Find where the given text appears and provide that cell's center as [x, y] coordinate. 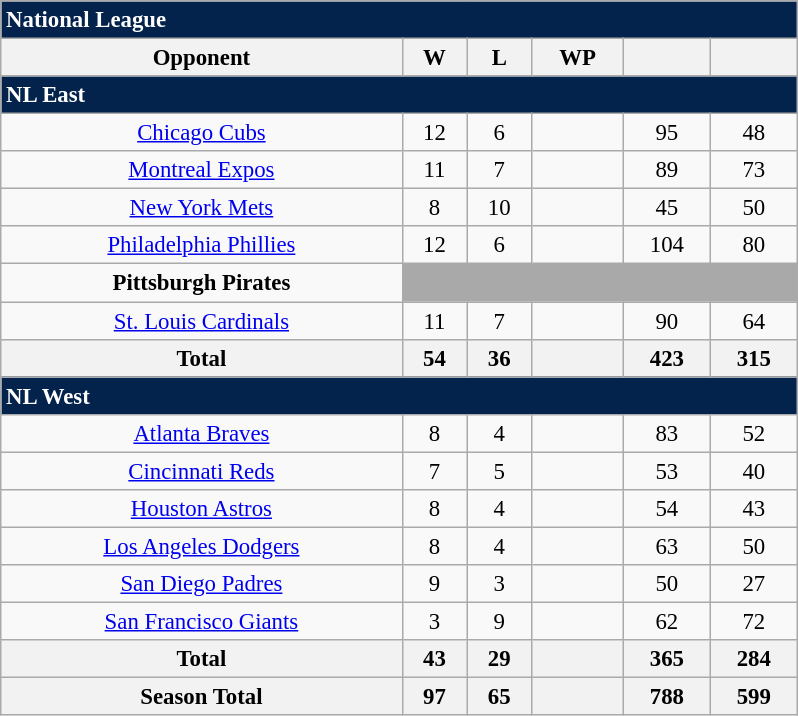
53 [666, 471]
64 [754, 321]
95 [666, 133]
36 [500, 358]
San Francisco Giants [202, 621]
83 [666, 433]
10 [500, 208]
NL East [399, 95]
L [500, 57]
72 [754, 621]
New York Mets [202, 208]
Cincinnati Reds [202, 471]
Pittsburgh Pirates [202, 283]
Montreal Expos [202, 170]
73 [754, 170]
5 [500, 471]
29 [500, 659]
89 [666, 170]
St. Louis Cardinals [202, 321]
National League [399, 20]
62 [666, 621]
WP [578, 57]
284 [754, 659]
599 [754, 696]
104 [666, 245]
40 [754, 471]
Los Angeles Dodgers [202, 546]
Atlanta Braves [202, 433]
Season Total [202, 696]
San Diego Padres [202, 584]
Chicago Cubs [202, 133]
Philadelphia Phillies [202, 245]
27 [754, 584]
NL West [399, 396]
45 [666, 208]
365 [666, 659]
65 [500, 696]
788 [666, 696]
423 [666, 358]
315 [754, 358]
63 [666, 546]
52 [754, 433]
90 [666, 321]
97 [434, 696]
Opponent [202, 57]
48 [754, 133]
W [434, 57]
80 [754, 245]
Houston Astros [202, 508]
